Pinpoint the cell where the given text exists, returning its (X, Y) midpoint coordinate. 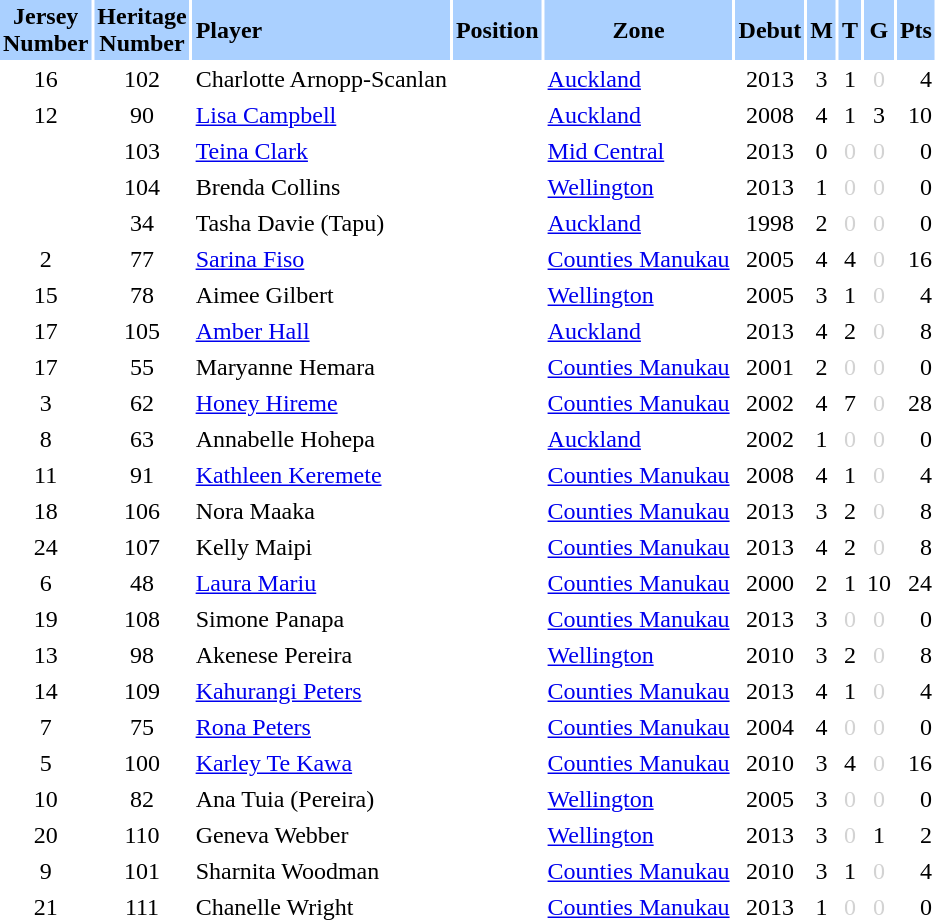
34 (142, 224)
JerseyNumber (46, 30)
77 (142, 260)
6 (46, 584)
Position (498, 30)
Laura Mariu (322, 584)
104 (142, 188)
103 (142, 152)
G (879, 30)
13 (46, 656)
62 (142, 404)
2001 (770, 368)
78 (142, 296)
63 (142, 440)
Brenda Collins (322, 188)
Kelly Maipi (322, 548)
14 (46, 692)
91 (142, 476)
Annabelle Hohepa (322, 440)
12 (46, 116)
Kahurangi Peters (322, 692)
82 (142, 800)
9 (46, 872)
48 (142, 584)
Maryanne Hemara (322, 368)
Tasha Davie (Tapu) (322, 224)
101 (142, 872)
2000 (770, 584)
28 (916, 404)
110 (142, 836)
Lisa Campbell (322, 116)
55 (142, 368)
Nora Maaka (322, 512)
98 (142, 656)
Sarina Fiso (322, 260)
105 (142, 332)
75 (142, 728)
5 (46, 764)
Aimee Gilbert (322, 296)
1998 (770, 224)
Ana Tuia (Pereira) (322, 800)
Honey Hireme (322, 404)
Karley Te Kawa (322, 764)
2004 (770, 728)
Zone (639, 30)
Charlotte Arnopp-Scanlan (322, 80)
Mid Central (639, 152)
11 (46, 476)
Kathleen Keremete (322, 476)
Player (322, 30)
20 (46, 836)
Sharnita Woodman (322, 872)
106 (142, 512)
19 (46, 620)
107 (142, 548)
102 (142, 80)
108 (142, 620)
Pts (916, 30)
100 (142, 764)
109 (142, 692)
18 (46, 512)
Rona Peters (322, 728)
HeritageNumber (142, 30)
Simone Panapa (322, 620)
90 (142, 116)
Geneva Webber (322, 836)
Debut (770, 30)
M (822, 30)
Amber Hall (322, 332)
Teina Clark (322, 152)
T (850, 30)
15 (46, 296)
Akenese Pereira (322, 656)
